Output the (x, y) coordinate of the center of the cell containing the given text.  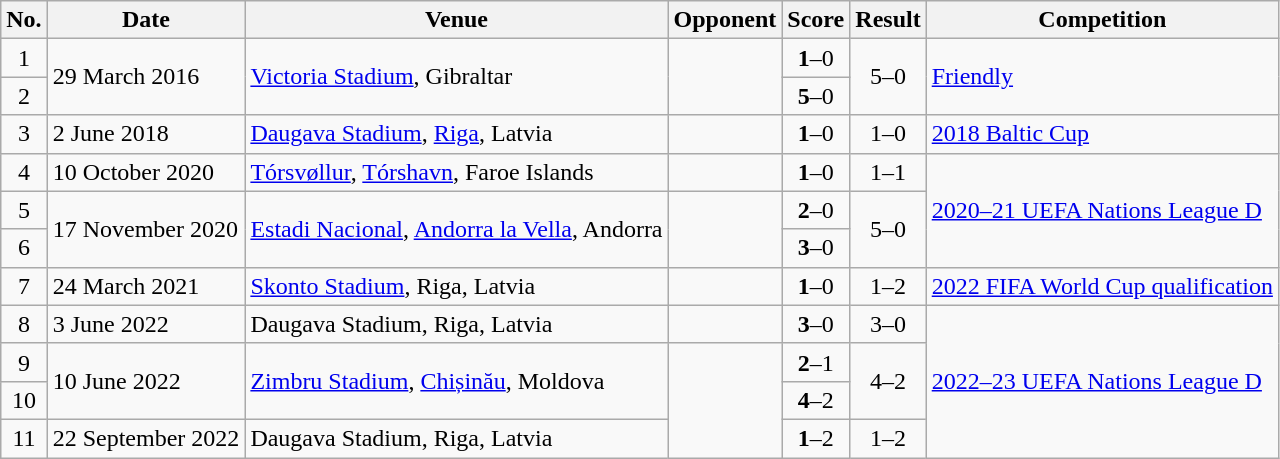
2–1 (816, 362)
17 November 2020 (146, 229)
9 (24, 362)
Estadi Nacional, Andorra la Vella, Andorra (456, 229)
8 (24, 324)
29 March 2016 (146, 77)
11 (24, 438)
10 October 2020 (146, 172)
2018 Baltic Cup (1102, 134)
3 June 2022 (146, 324)
Victoria Stadium, Gibraltar (456, 77)
2–0 (816, 210)
Competition (1102, 20)
Opponent (725, 20)
10 (24, 400)
Zimbru Stadium, Chișinău, Moldova (456, 381)
Result (888, 20)
1–1 (888, 172)
Score (816, 20)
Tórsvøllur, Tórshavn, Faroe Islands (456, 172)
3 (24, 134)
Friendly (1102, 77)
4 (24, 172)
22 September 2022 (146, 438)
Skonto Stadium, Riga, Latvia (456, 286)
Venue (456, 20)
10 June 2022 (146, 381)
2022 FIFA World Cup qualification (1102, 286)
6 (24, 248)
7 (24, 286)
2020–21 UEFA Nations League D (1102, 210)
Date (146, 20)
1 (24, 58)
2 (24, 96)
2 June 2018 (146, 134)
5 (24, 210)
24 March 2021 (146, 286)
No. (24, 20)
2022–23 UEFA Nations League D (1102, 381)
